Capture the cell that displays the provided text and extract its [X, Y] central coordinate. 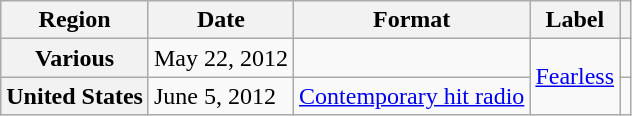
May 22, 2012 [220, 58]
Label [575, 20]
Fearless [575, 77]
Contemporary hit radio [412, 96]
Region [75, 20]
Date [220, 20]
Various [75, 58]
United States [75, 96]
Format [412, 20]
June 5, 2012 [220, 96]
